Provide the (x, y) coordinate of the cell's center where the given text is located.  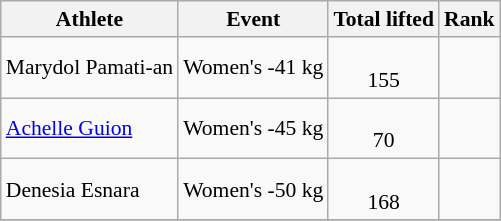
Achelle Guion (90, 128)
Women's -45 kg (253, 128)
Total lifted (384, 19)
Event (253, 19)
Athlete (90, 19)
155 (384, 68)
Women's -41 kg (253, 68)
70 (384, 128)
Rank (470, 19)
168 (384, 190)
Denesia Esnara (90, 190)
Women's -50 kg (253, 190)
Marydol Pamati-an (90, 68)
